Return the [X, Y] coordinate for the center point of the cell that contains the specified text.  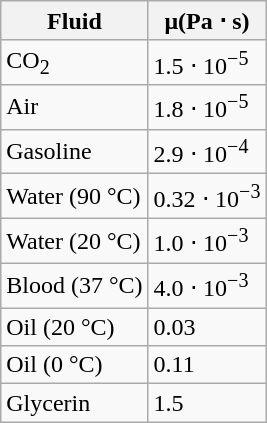
1.8 ⋅ 10−5 [207, 108]
0.03 [207, 327]
Blood (37 °C) [74, 286]
2.9 ⋅ 10−4 [207, 152]
μ(Pa ⋅ s) [207, 21]
1.5 [207, 403]
Water (90 °C) [74, 196]
Glycerin [74, 403]
Oil (0 °C) [74, 365]
0.11 [207, 365]
Water (20 °C) [74, 242]
Gasoline [74, 152]
0.32 ⋅ 10−3 [207, 196]
CO2 [74, 62]
Fluid [74, 21]
1.0 ⋅ 10−3 [207, 242]
4.0 ⋅ 10−3 [207, 286]
Oil (20 °C) [74, 327]
Air [74, 108]
1.5 ⋅ 10−5 [207, 62]
